Find where the given text appears and provide that cell's center as (x, y) coordinate. 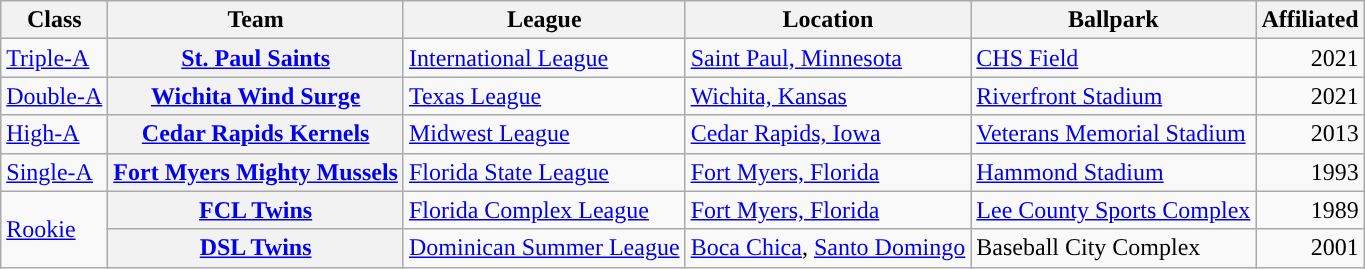
Affiliated (1310, 20)
Double-A (54, 96)
Lee County Sports Complex (1114, 210)
2001 (1310, 248)
Rookie (54, 229)
Florida Complex League (544, 210)
2013 (1310, 134)
1989 (1310, 210)
FCL Twins (256, 210)
International League (544, 58)
Veterans Memorial Stadium (1114, 134)
Wichita, Kansas (828, 96)
Cedar Rapids Kernels (256, 134)
Baseball City Complex (1114, 248)
Texas League (544, 96)
Location (828, 20)
High-A (54, 134)
Fort Myers Mighty Mussels (256, 172)
Florida State League (544, 172)
League (544, 20)
CHS Field (1114, 58)
Single-A (54, 172)
Riverfront Stadium (1114, 96)
Saint Paul, Minnesota (828, 58)
Boca Chica, Santo Domingo (828, 248)
Cedar Rapids, Iowa (828, 134)
Midwest League (544, 134)
St. Paul Saints (256, 58)
Ballpark (1114, 20)
Hammond Stadium (1114, 172)
DSL Twins (256, 248)
Triple-A (54, 58)
Team (256, 20)
1993 (1310, 172)
Dominican Summer League (544, 248)
Wichita Wind Surge (256, 96)
Class (54, 20)
